Detect which cell encompasses the target text, then output its [x, y] center coordinate. 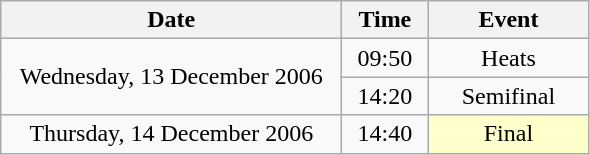
Wednesday, 13 December 2006 [172, 77]
Heats [508, 58]
Date [172, 20]
Final [508, 134]
09:50 [385, 58]
Semifinal [508, 96]
Time [385, 20]
Event [508, 20]
14:20 [385, 96]
14:40 [385, 134]
Thursday, 14 December 2006 [172, 134]
